Search for the cell housing the specified text and yield its [X, Y] center coordinate. 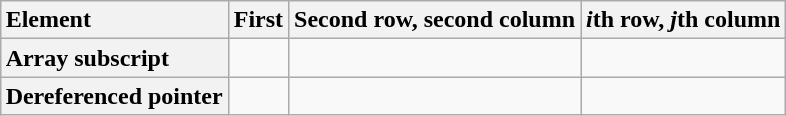
Second row, second column [435, 20]
ith row, jth column [684, 20]
Dereferenced pointer [114, 96]
First [258, 20]
Array subscript [114, 58]
Element [114, 20]
